Locate the cell with the specified text and output its [x, y] center coordinate. 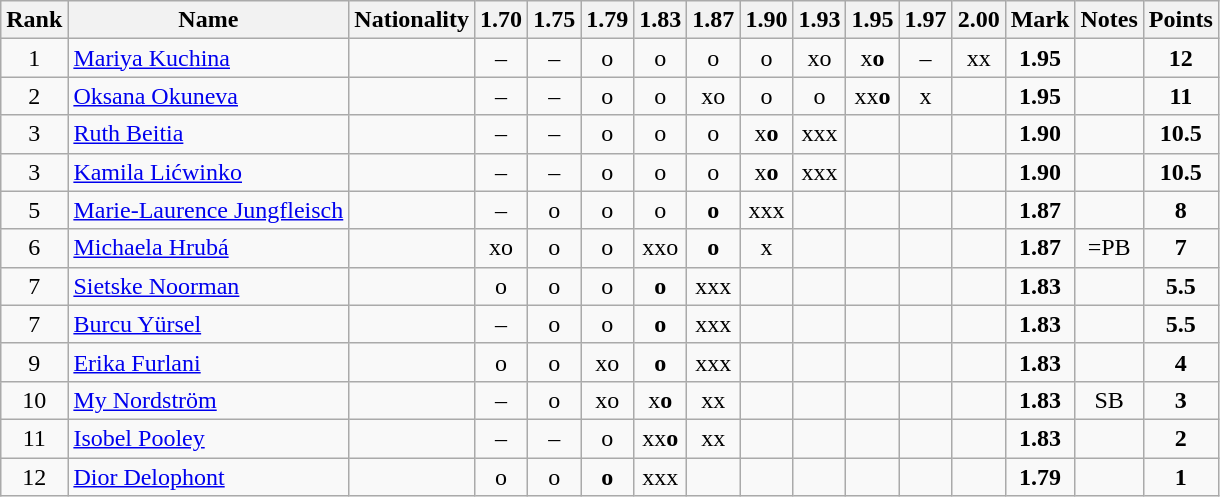
=PB [1109, 248]
Kamila Lićwinko [208, 172]
1.75 [554, 20]
Marie-Laurence Jungfleisch [208, 210]
Nationality [412, 20]
Name [208, 20]
1.93 [820, 20]
Mariya Kuchina [208, 58]
My Nordström [208, 400]
1.70 [502, 20]
Erika Furlani [208, 362]
Notes [1109, 20]
6 [34, 248]
5 [34, 210]
1.97 [926, 20]
Oksana Okuneva [208, 96]
2.00 [978, 20]
Rank [34, 20]
Mark [1040, 20]
Michaela Hrubá [208, 248]
SB [1109, 400]
4 [1180, 362]
Sietske Noorman [208, 286]
8 [1180, 210]
10 [34, 400]
Burcu Yürsel [208, 324]
Isobel Pooley [208, 438]
Points [1180, 20]
Dior Delophont [208, 477]
Ruth Beitia [208, 134]
9 [34, 362]
